Return (X, Y) of the center of cell containing provided text 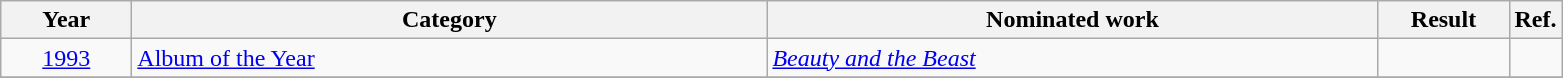
Result (1444, 20)
Album of the Year (450, 58)
Beauty and the Beast (1072, 58)
Category (450, 20)
1993 (66, 58)
Year (66, 20)
Ref. (1536, 20)
Nominated work (1072, 20)
